Scan for the cell matching the given text and deliver its [X, Y] coordinate at center. 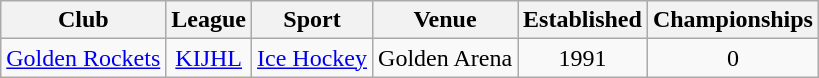
Sport [312, 20]
Golden Rockets [84, 58]
Club [84, 20]
0 [732, 58]
1991 [583, 58]
Championships [732, 20]
KIJHL [209, 58]
League [209, 20]
Golden Arena [446, 58]
Ice Hockey [312, 58]
Venue [446, 20]
Established [583, 20]
